Provide the (X, Y) coordinate of the cell's center where the given text is located.  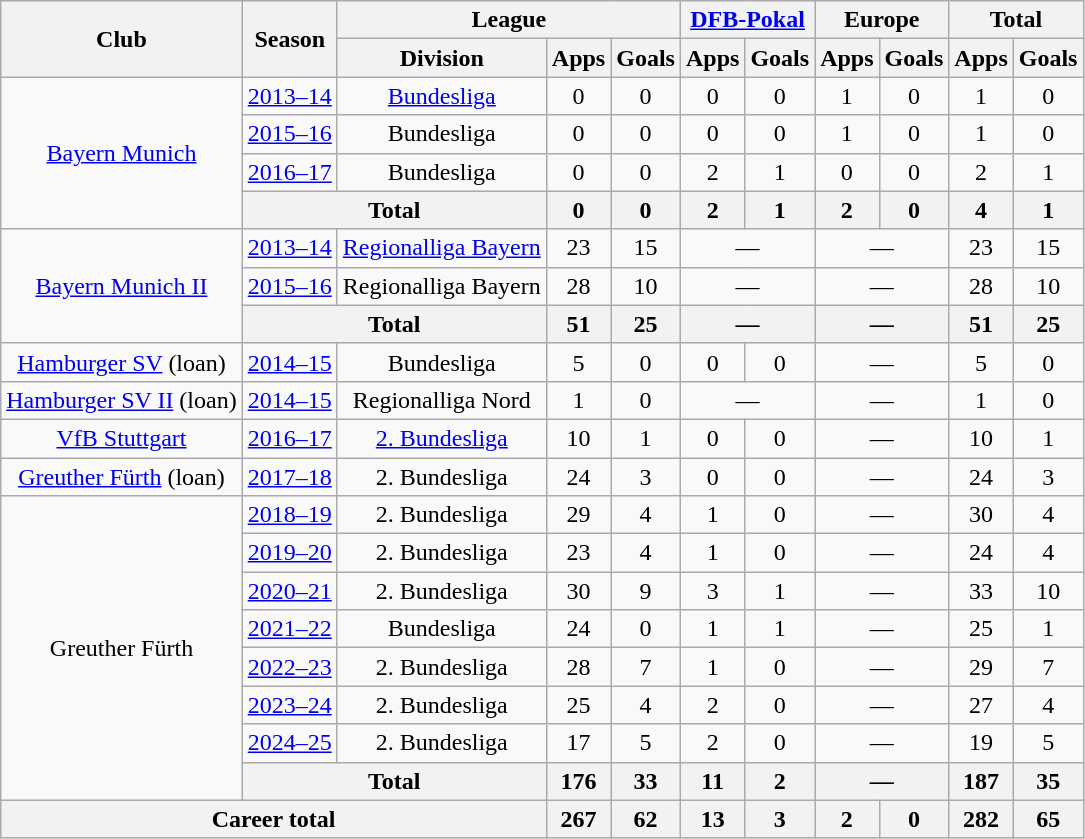
Division (442, 58)
Bayern Munich (122, 153)
187 (981, 781)
2022–23 (290, 667)
2020–21 (290, 591)
Hamburger SV II (loan) (122, 400)
Greuther Fürth (122, 648)
2021–22 (290, 629)
Regionalliga Nord (442, 400)
Bayern Munich II (122, 286)
Season (290, 39)
2019–20 (290, 553)
League (508, 20)
DFB-Pokal (747, 20)
27 (981, 705)
2024–25 (290, 743)
19 (981, 743)
176 (578, 781)
11 (712, 781)
Hamburger SV (loan) (122, 362)
VfB Stuttgart (122, 438)
2017–18 (290, 477)
17 (578, 743)
13 (712, 819)
Greuther Fürth (loan) (122, 477)
Europe (882, 20)
62 (646, 819)
267 (578, 819)
35 (1048, 781)
9 (646, 591)
65 (1048, 819)
Career total (274, 819)
282 (981, 819)
2023–24 (290, 705)
Club (122, 39)
2018–19 (290, 515)
